Return [X, Y] of the center of cell containing provided text 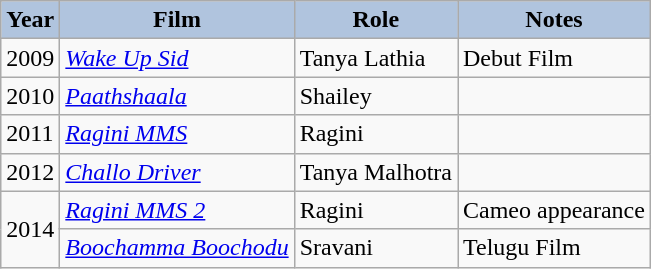
2014 [30, 229]
Boochamma Boochodu [177, 248]
Paathshaala [177, 96]
Tanya Lathia [376, 58]
Sravani [376, 248]
2010 [30, 96]
Film [177, 20]
Wake Up Sid [177, 58]
2009 [30, 58]
Debut Film [554, 58]
2011 [30, 134]
Notes [554, 20]
Year [30, 20]
Telugu Film [554, 248]
Role [376, 20]
Cameo appearance [554, 210]
Challo Driver [177, 172]
Shailey [376, 96]
Tanya Malhotra [376, 172]
Ragini MMS 2 [177, 210]
Ragini MMS [177, 134]
2012 [30, 172]
